Provide the [X, Y] coordinate of the cell's center where the given text is located.  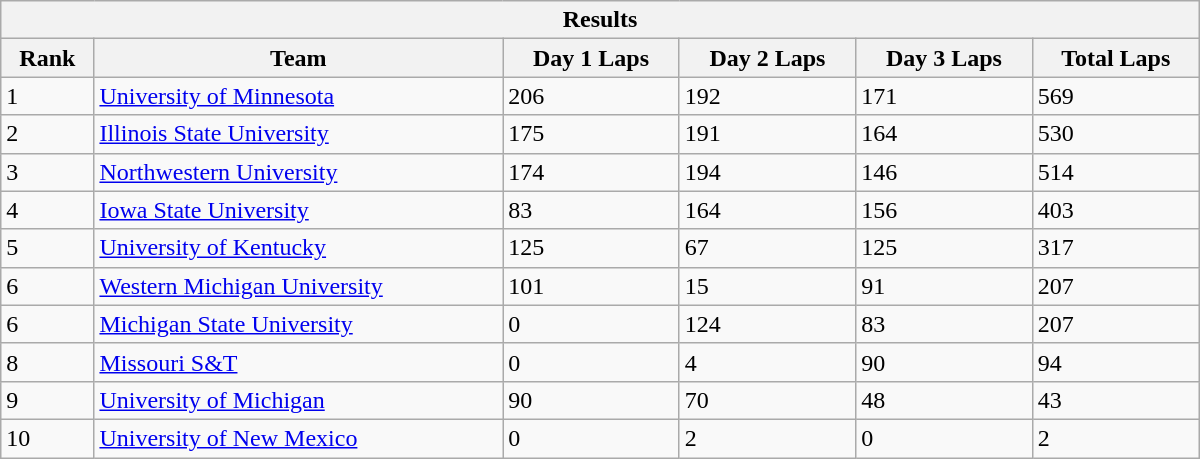
569 [1116, 96]
8 [48, 362]
67 [767, 248]
10 [48, 438]
174 [591, 172]
5 [48, 248]
University of Kentucky [298, 248]
Northwestern University [298, 172]
124 [767, 324]
1 [48, 96]
15 [767, 286]
206 [591, 96]
146 [944, 172]
156 [944, 210]
192 [767, 96]
Total Laps [1116, 58]
University of New Mexico [298, 438]
University of Michigan [298, 400]
171 [944, 96]
70 [767, 400]
3 [48, 172]
Results [600, 20]
Missouri S&T [298, 362]
514 [1116, 172]
94 [1116, 362]
University of Minnesota [298, 96]
Illinois State University [298, 134]
Iowa State University [298, 210]
Day 2 Laps [767, 58]
Day 3 Laps [944, 58]
403 [1116, 210]
48 [944, 400]
317 [1116, 248]
43 [1116, 400]
175 [591, 134]
91 [944, 286]
9 [48, 400]
191 [767, 134]
Western Michigan University [298, 286]
Team [298, 58]
194 [767, 172]
101 [591, 286]
Rank [48, 58]
Michigan State University [298, 324]
530 [1116, 134]
Day 1 Laps [591, 58]
